Detect which cell encompasses the target text, then output its [x, y] center coordinate. 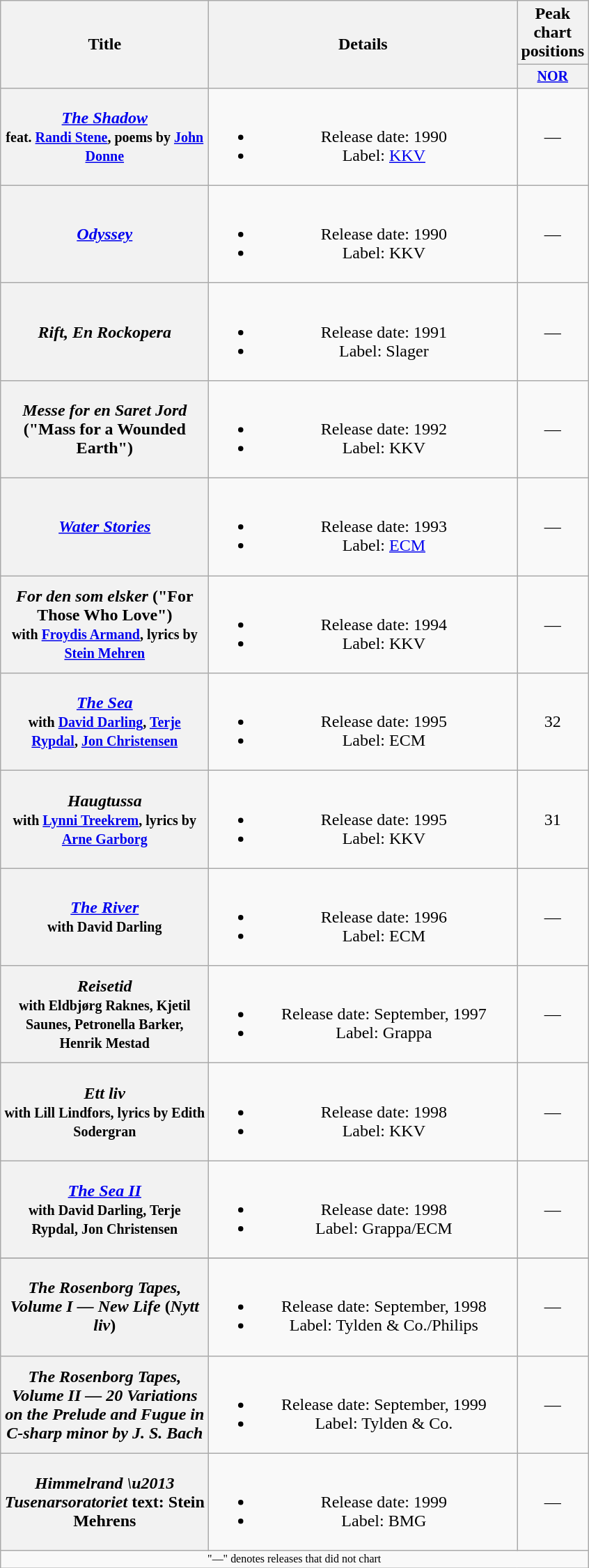
Release date: 1999Label: BMG [363, 1502]
Release date: 1998Label: Grappa/ECM [363, 1209]
Messe for en Saret Jord ("Mass for a Wounded Earth") [104, 429]
The River with David Darling [104, 917]
For den som elsker ("For Those Who Love") with Froydis Armand, lyrics by Stein Mehren [104, 625]
Release date: 1995Label: ECM [363, 722]
Himmelrand \u2013 Tusenarsoratoriet text: Stein Mehrens [104, 1502]
Release date: September, 1999Label: Tylden & Co. [363, 1404]
Ett liv with Lill Lindfors, lyrics by Edith Sodergran [104, 1112]
Release date: 1991Label: Slager [363, 331]
Release date: 1993Label: ECM [363, 527]
Peak chart positions [553, 33]
Release date: 1995Label: KKV [363, 820]
Release date: 1994Label: KKV [363, 625]
"—" denotes releases that did not chart [294, 1559]
Odyssey [104, 234]
31 [553, 820]
The Rosenborg Tapes, Volume II — 20 Variations on the Prelude and Fugue in C-sharp minor by J. S. Bach [104, 1404]
The Shadow feat. Randi Stene, poems by John Donne [104, 136]
The Sea II with David Darling, Terje Rypdal, Jon Christensen [104, 1209]
NOR [553, 77]
Haugtussa with Lynni Treekrem, lyrics by Arne Garborg [104, 820]
Water Stories [104, 527]
The Sea with David Darling, Terje Rypdal, Jon Christensen [104, 722]
Title [104, 45]
Rift, En Rockopera [104, 331]
32 [553, 722]
Release date: September, 1997Label: Grappa [363, 1014]
Release date: 1998Label: KKV [363, 1112]
Release date: 1992Label: KKV [363, 429]
Details [363, 45]
The Rosenborg Tapes, Volume I — New Life (Nytt liv) [104, 1307]
Release date: September, 1998Label: Tylden & Co./Philips [363, 1307]
Reisetid with Eldbjørg Raknes, Kjetil Saunes, Petronella Barker, Henrik Mestad [104, 1014]
Release date: 1996Label: ECM [363, 917]
